Locate the cell with the specified text and output its (X, Y) center coordinate. 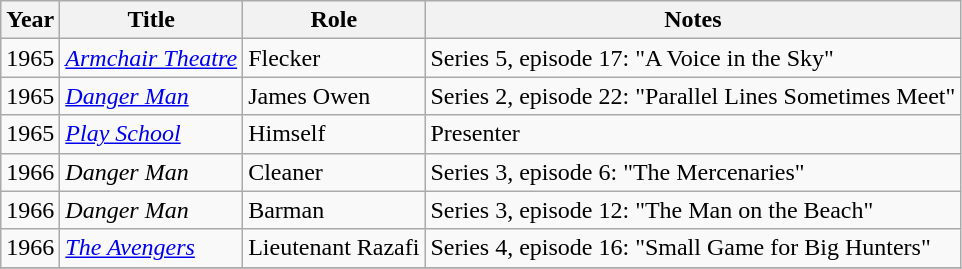
Series 5, episode 17: "A Voice in the Sky" (693, 58)
The Avengers (152, 248)
Cleaner (334, 172)
Title (152, 20)
Series 2, episode 22: "Parallel Lines Sometimes Meet" (693, 96)
Year (30, 20)
Series 3, episode 6: "The Mercenaries" (693, 172)
Presenter (693, 134)
Himself (334, 134)
Barman (334, 210)
Armchair Theatre (152, 58)
Series 3, episode 12: "The Man on the Beach" (693, 210)
James Owen (334, 96)
Lieutenant Razafi (334, 248)
Notes (693, 20)
Series 4, episode 16: "Small Game for Big Hunters" (693, 248)
Play School (152, 134)
Flecker (334, 58)
Role (334, 20)
